Capture the cell that displays the provided text and extract its (X, Y) central coordinate. 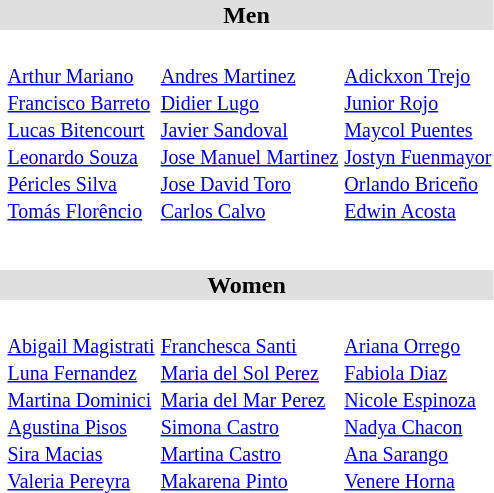
Men (246, 15)
Andres MartinezDidier LugoJavier SandovalJose Manuel MartinezJose David ToroCarlos Calvo (250, 129)
Adickxon TrejoJunior RojoMaycol PuentesJostyn FuenmayorOrlando BriceñoEdwin Acosta (418, 129)
Women (246, 285)
Arthur MarianoFrancisco BarretoLucas BitencourtLeonardo SouzaPéricles SilvaTomás Florêncio (81, 129)
